Find where the given text appears and provide that cell's center as [x, y] coordinate. 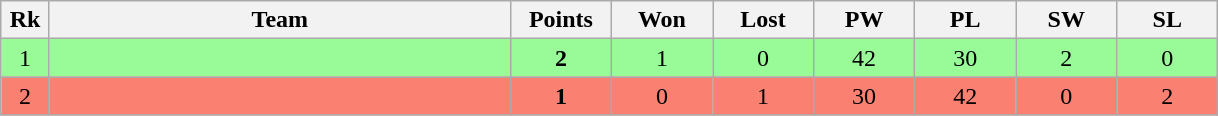
PW [864, 20]
PL [966, 20]
Points [560, 20]
Lost [762, 20]
Team [280, 20]
SL [1168, 20]
Won [662, 20]
Rk [26, 20]
SW [1066, 20]
